Extract the [X, Y] coordinate from the center of the cell holding the provided text.  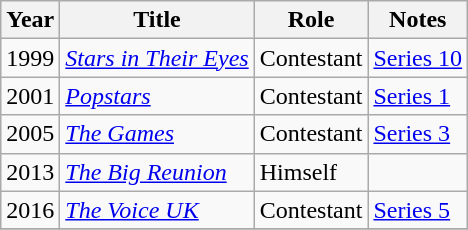
1999 [30, 58]
2013 [30, 172]
Series 5 [418, 210]
Year [30, 20]
Series 1 [418, 96]
The Games [157, 134]
Himself [311, 172]
2005 [30, 134]
Notes [418, 20]
Title [157, 20]
Role [311, 20]
The Voice UK [157, 210]
2001 [30, 96]
Stars in Their Eyes [157, 58]
The Big Reunion [157, 172]
Popstars [157, 96]
Series 10 [418, 58]
2016 [30, 210]
Series 3 [418, 134]
